Capture the cell that displays the provided text and extract its [x, y] central coordinate. 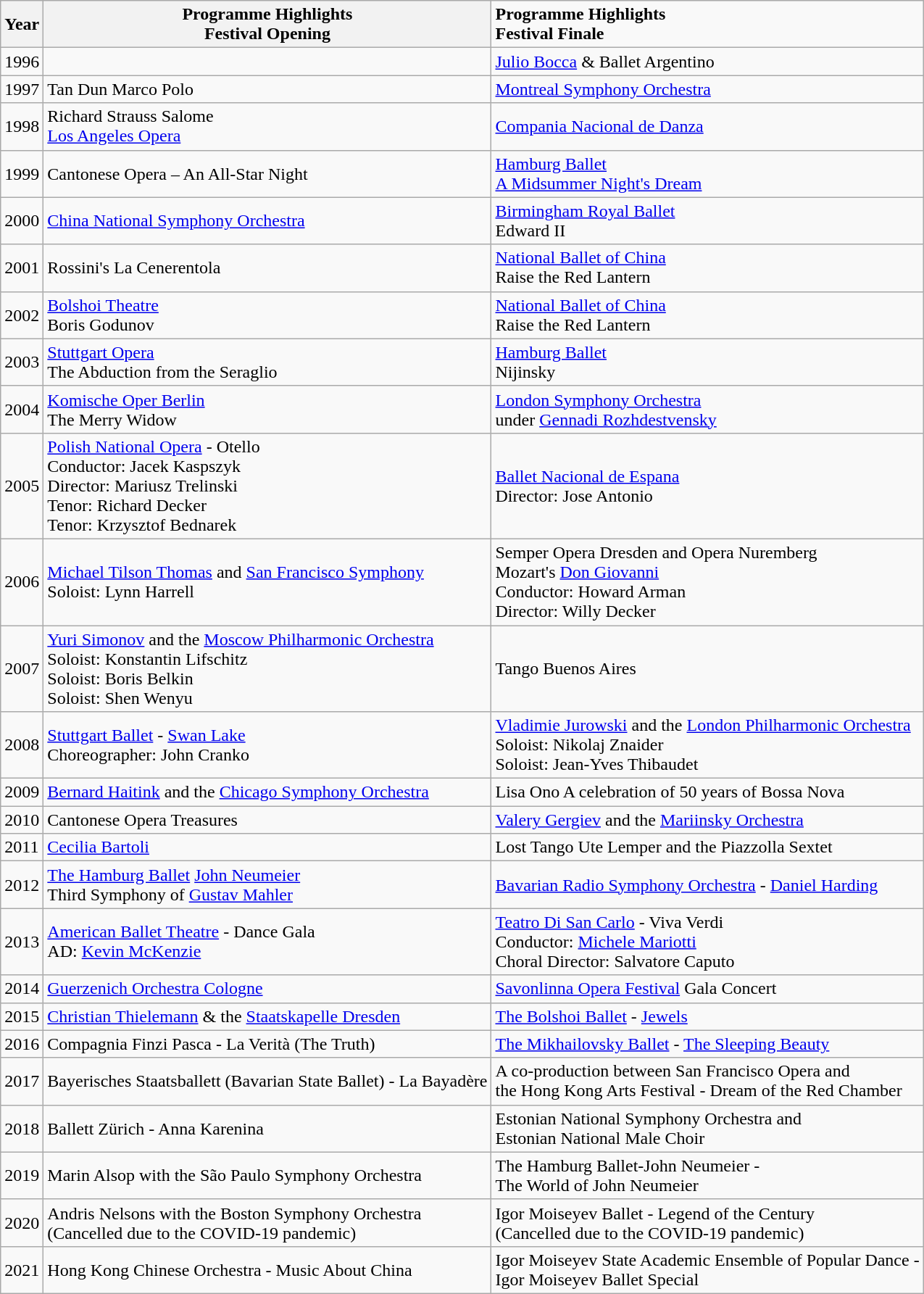
Julio Bocca & Ballet Argentino [707, 62]
Michael Tilson Thomas and San Francisco SymphonySoloist: Lynn Harrell [267, 581]
Ballett Zürich - Anna Karenina [267, 1128]
2006 [22, 581]
2020 [22, 1222]
The Hamburg Ballet John NeumeierThird Symphony of Gustav Mahler [267, 884]
2008 [22, 745]
2009 [22, 792]
Savonlinna Opera Festival Gala Concert [707, 989]
2002 [22, 315]
2015 [22, 1016]
2005 [22, 486]
Vladimie Jurowski and the London Philharmonic OrchestraSoloist: Nikolaj ZnaiderSoloist: Jean-Yves Thibaudet [707, 745]
2016 [22, 1044]
Bernard Haitink and the Chicago Symphony Orchestra [267, 792]
Montreal Symphony Orchestra [707, 89]
Stuttgart Ballet - Swan LakeChoreographer: John Cranko [267, 745]
2019 [22, 1176]
2017 [22, 1082]
Compagnia Finzi Pasca - La Verità (The Truth) [267, 1044]
Bavarian Radio Symphony Orchestra - Daniel Harding [707, 884]
Guerzenich Orchestra Cologne [267, 989]
2013 [22, 942]
Igor Moiseyev State Academic Ensemble of Popular Dance -Igor Moiseyev Ballet Special [707, 1270]
Christian Thielemann & the Staatskapelle Dresden [267, 1016]
American Ballet Theatre - Dance GalaAD: Kevin McKenzie [267, 942]
Estonian National Symphony Orchestra andEstonian National Male Choir [707, 1128]
2014 [22, 989]
Valery Gergiev and the Mariinsky Orchestra [707, 820]
The Bolshoi Ballet - Jewels [707, 1016]
Tango Buenos Aires [707, 668]
Igor Moiseyev Ballet - Legend of the Century(Cancelled due to the COVID-19 pandemic) [707, 1222]
2007 [22, 668]
Compania Nacional de Danza [707, 126]
Marin Alsop with the São Paulo Symphony Orchestra [267, 1176]
Lost Tango Ute Lemper and the Piazzolla Sextet [707, 847]
Rossini's La Cenerentola [267, 268]
Programme HighlightsFestival Finale [707, 25]
Tan Dun Marco Polo [267, 89]
Bayerisches Staatsballett (Bavarian State Ballet) - La Bayadère [267, 1082]
2021 [22, 1270]
1997 [22, 89]
Year [22, 25]
Bolshoi TheatreBoris Godunov [267, 315]
Polish National Opera - OtelloConductor: Jacek KaspszykDirector: Mariusz TrelinskiTenor: Richard DeckerTenor: Krzysztof Bednarek [267, 486]
Cecilia Bartoli [267, 847]
Hamburg BalletNijinsky [707, 362]
Birmingham Royal BalletEdward II [707, 220]
1998 [22, 126]
Cantonese Opera – An All-Star Night [267, 174]
Hong Kong Chinese Orchestra - Music About China [267, 1270]
Yuri Simonov and the Moscow Philharmonic OrchestraSoloist: Konstantin LifschitzSoloist: Boris BelkinSoloist: Shen Wenyu [267, 668]
Lisa Ono A celebration of 50 years of Bossa Nova [707, 792]
2001 [22, 268]
1996 [22, 62]
2000 [22, 220]
The Hamburg Ballet-John Neumeier -The World of John Neumeier [707, 1176]
Komische Oper BerlinThe Merry Widow [267, 409]
1999 [22, 174]
2018 [22, 1128]
Andris Nelsons with the Boston Symphony Orchestra(Cancelled due to the COVID-19 pandemic) [267, 1222]
Richard Strauss SalomeLos Angeles Opera [267, 126]
Stuttgart OperaThe Abduction from the Seraglio [267, 362]
Programme HighlightsFestival Opening [267, 25]
Hamburg BalletA Midsummer Night's Dream [707, 174]
2012 [22, 884]
A co-production between San Francisco Opera andthe Hong Kong Arts Festival - Dream of the Red Chamber [707, 1082]
London Symphony Orchestraunder Gennadi Rozhdestvensky [707, 409]
Ballet Nacional de EspanaDirector: Jose Antonio [707, 486]
2004 [22, 409]
Semper Opera Dresden and Opera NurembergMozart's Don GiovanniConductor: Howard ArmanDirector: Willy Decker [707, 581]
Cantonese Opera Treasures [267, 820]
2003 [22, 362]
2011 [22, 847]
The Mikhailovsky Ballet - The Sleeping Beauty [707, 1044]
China National Symphony Orchestra [267, 220]
Teatro Di San Carlo - Viva VerdiConductor: Michele MariottiChoral Director: Salvatore Caputo [707, 942]
2010 [22, 820]
